For the text-containing cell, return its midpoint in [x, y] coordinate format. 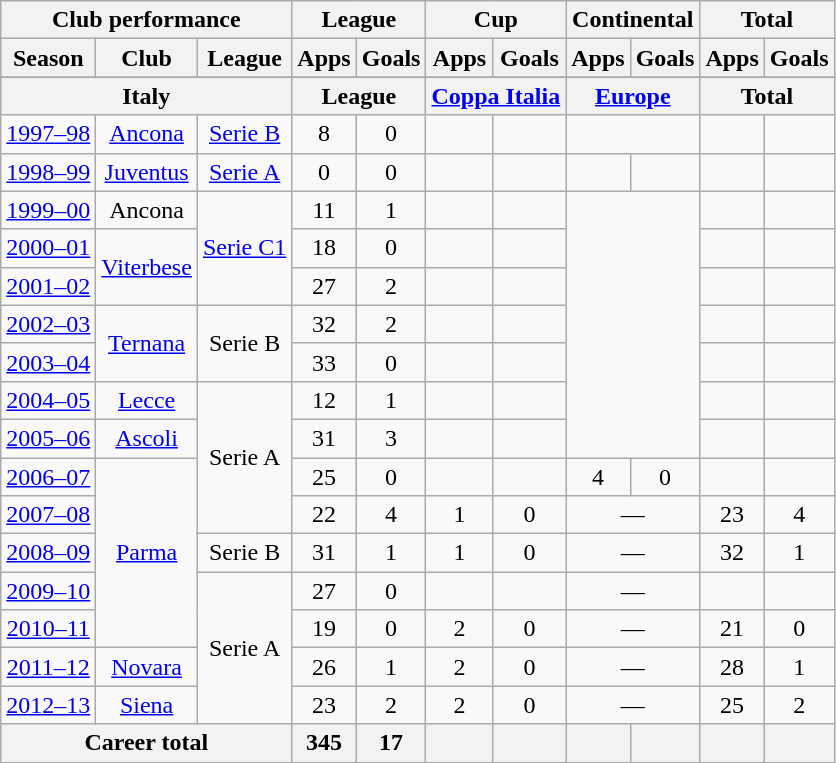
8 [324, 134]
2005–06 [48, 438]
2006–07 [48, 477]
18 [324, 248]
2009–10 [48, 591]
2003–04 [48, 362]
Novara [147, 667]
Continental [633, 20]
2002–03 [48, 324]
Career total [146, 743]
345 [324, 743]
Lecce [147, 400]
2000–01 [48, 248]
2004–05 [48, 400]
1999–00 [48, 210]
26 [324, 667]
17 [391, 743]
1997–98 [48, 134]
11 [324, 210]
Ternana [147, 343]
Ascoli [147, 438]
12 [324, 400]
21 [732, 629]
2007–08 [48, 515]
2001–02 [48, 286]
Juventus [147, 172]
2008–09 [48, 553]
19 [324, 629]
Season [48, 58]
Siena [147, 705]
2010–11 [48, 629]
28 [732, 667]
2011–12 [48, 667]
Europe [633, 96]
22 [324, 515]
Club performance [146, 20]
Italy [146, 96]
Cup [496, 20]
Club [147, 58]
Serie C1 [244, 248]
Viterbese [147, 267]
2012–13 [48, 705]
1998–99 [48, 172]
Parma [147, 553]
Coppa Italia [496, 96]
3 [391, 438]
33 [324, 362]
